For the text-containing cell, return its midpoint in (x, y) coordinate format. 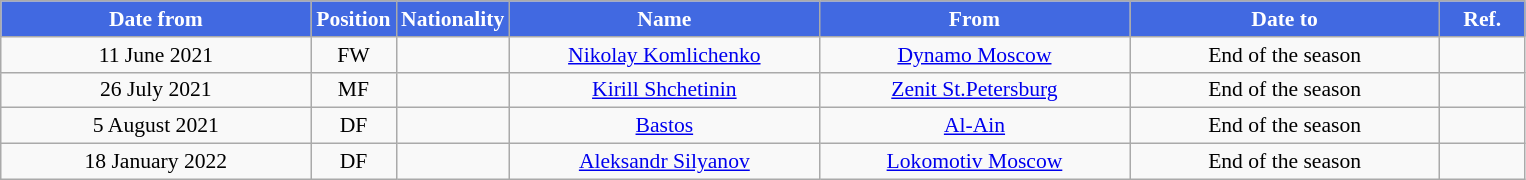
Dynamo Moscow (974, 55)
18 January 2022 (156, 162)
Ref. (1482, 19)
Nationality (452, 19)
Nikolay Komlichenko (664, 55)
Name (664, 19)
Zenit St.Petersburg (974, 90)
11 June 2021 (156, 55)
26 July 2021 (156, 90)
Bastos (664, 126)
Date from (156, 19)
5 August 2021 (156, 126)
Date to (1285, 19)
Lokomotiv Moscow (974, 162)
FW (354, 55)
Aleksandr Silyanov (664, 162)
MF (354, 90)
Kirill Shchetinin (664, 90)
Position (354, 19)
Al-Ain (974, 126)
From (974, 19)
